Return (x, y) of the center of cell containing provided text 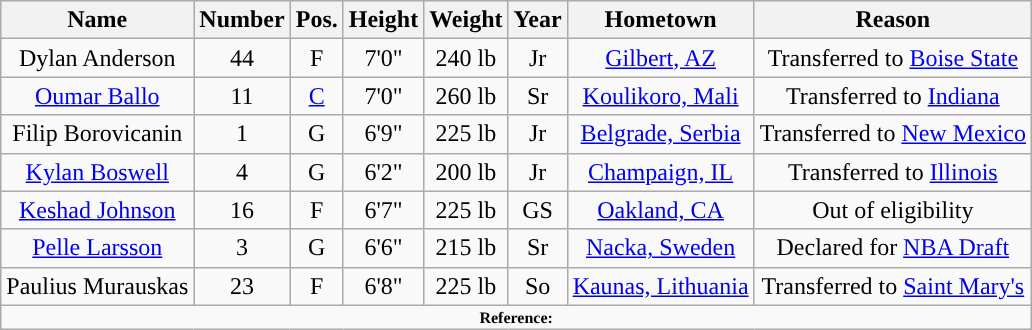
Nacka, Sweden (660, 248)
Belgrade, Serbia (660, 134)
Year (538, 20)
Paulius Murauskas (98, 286)
3 (242, 248)
Hometown (660, 20)
260 lb (466, 96)
Transferred to Indiana (892, 96)
215 lb (466, 248)
23 (242, 286)
Koulikoro, Mali (660, 96)
Transferred to New Mexico (892, 134)
Oumar Ballo (98, 96)
6'8" (383, 286)
4 (242, 172)
Reason (892, 20)
Kylan Boswell (98, 172)
Filip Borovicanin (98, 134)
200 lb (466, 172)
C (316, 96)
Gilbert, AZ (660, 58)
Declared for NBA Draft (892, 248)
240 lb (466, 58)
Champaign, IL (660, 172)
Transferred to Illinois (892, 172)
So (538, 286)
6'6" (383, 248)
6'7" (383, 210)
6'9" (383, 134)
Oakland, CA (660, 210)
Weight (466, 20)
GS (538, 210)
1 (242, 134)
Kaunas, Lithuania (660, 286)
Transferred to Saint Mary's (892, 286)
Pos. (316, 20)
Pelle Larsson (98, 248)
Dylan Anderson (98, 58)
Reference: (516, 317)
Keshad Johnson (98, 210)
Out of eligibility (892, 210)
Height (383, 20)
Number (242, 20)
6'2" (383, 172)
Name (98, 20)
Transferred to Boise State (892, 58)
16 (242, 210)
11 (242, 96)
44 (242, 58)
